Capture the cell that displays the provided text and extract its (x, y) central coordinate. 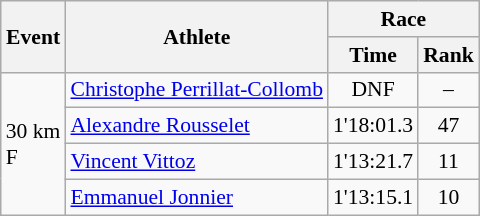
30 km F (34, 143)
47 (448, 126)
1'13:15.1 (373, 197)
Emmanuel Jonnier (196, 197)
Alexandre Rousselet (196, 126)
11 (448, 162)
DNF (373, 90)
Time (373, 55)
Vincent Vittoz (196, 162)
Athlete (196, 36)
– (448, 90)
Event (34, 36)
Race (404, 19)
1'18:01.3 (373, 126)
1'13:21.7 (373, 162)
10 (448, 197)
Christophe Perrillat-Collomb (196, 90)
Rank (448, 55)
